Detect which cell encompasses the target text, then output its [X, Y] center coordinate. 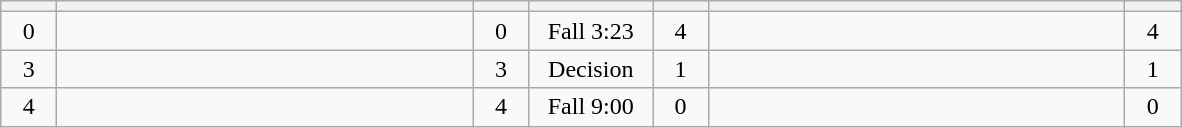
Fall 3:23 [591, 31]
Decision [591, 69]
Fall 9:00 [591, 107]
